Identify which cell holds the provided text, then report its [X, Y] central coordinate. 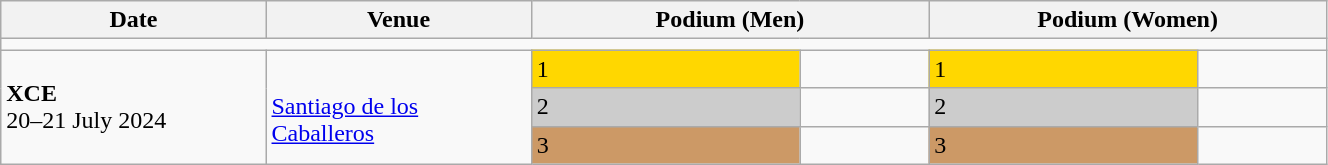
Date [134, 20]
XCE 20–21 July 2024 [134, 107]
Podium (Men) [730, 20]
Podium (Women) [1128, 20]
Venue [398, 20]
Santiago de los Caballeros [398, 107]
